Identify which cell holds the provided text, then report its (X, Y) central coordinate. 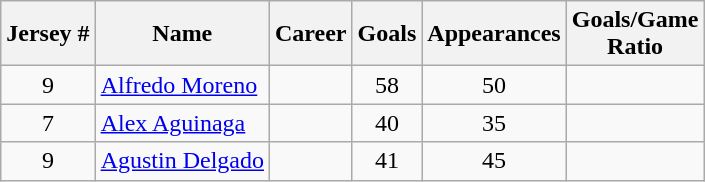
Goals/GameRatio (635, 34)
41 (387, 161)
40 (387, 123)
Alfredo Moreno (182, 85)
7 (48, 123)
35 (494, 123)
45 (494, 161)
Goals (387, 34)
58 (387, 85)
Agustin Delgado (182, 161)
Appearances (494, 34)
Career (310, 34)
Jersey # (48, 34)
Name (182, 34)
Alex Aguinaga (182, 123)
50 (494, 85)
